Return the (x, y) coordinate for the center point of the cell that contains the specified text.  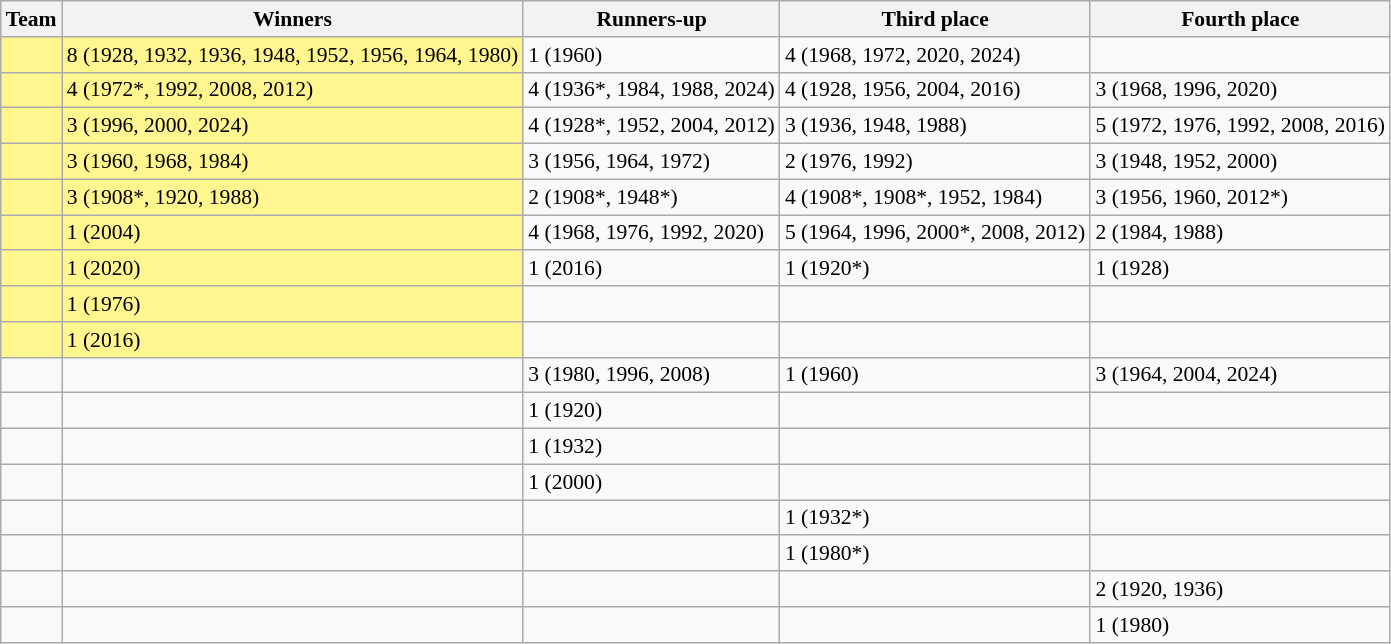
3 (1968, 1996, 2020) (1240, 90)
Team (32, 19)
3 (1980, 1996, 2008) (652, 375)
1 (1920*) (936, 269)
1 (1928) (1240, 269)
4 (1968, 1972, 2020, 2024) (936, 55)
4 (1928, 1956, 2004, 2016) (936, 90)
3 (1956, 1964, 1972) (652, 162)
2 (1984, 1988) (1240, 233)
3 (1948, 1952, 2000) (1240, 162)
3 (1956, 1960, 2012*) (1240, 197)
5 (1964, 1996, 2000*, 2008, 2012) (936, 233)
4 (1928*, 1952, 2004, 2012) (652, 126)
1 (1976) (293, 304)
2 (1976, 1992) (936, 162)
3 (1964, 2004, 2024) (1240, 375)
3 (1960, 1968, 1984) (293, 162)
1 (1980*) (936, 554)
3 (1936, 1948, 1988) (936, 126)
Runners-up (652, 19)
5 (1972, 1976, 1992, 2008, 2016) (1240, 126)
3 (1908*, 1920, 1988) (293, 197)
4 (1972*, 1992, 2008, 2012) (293, 90)
1 (2000) (652, 482)
1 (1932) (652, 447)
Fourth place (1240, 19)
Third place (936, 19)
1 (2020) (293, 269)
1 (1980) (1240, 625)
1 (1932*) (936, 518)
4 (1968, 1976, 1992, 2020) (652, 233)
Winners (293, 19)
1 (1920) (652, 411)
4 (1908*, 1908*, 1952, 1984) (936, 197)
3 (1996, 2000, 2024) (293, 126)
2 (1908*, 1948*) (652, 197)
1 (2004) (293, 233)
8 (1928, 1932, 1936, 1948, 1952, 1956, 1964, 1980) (293, 55)
4 (1936*, 1984, 1988, 2024) (652, 90)
2 (1920, 1936) (1240, 589)
